Return (x, y) of the center of cell containing provided text 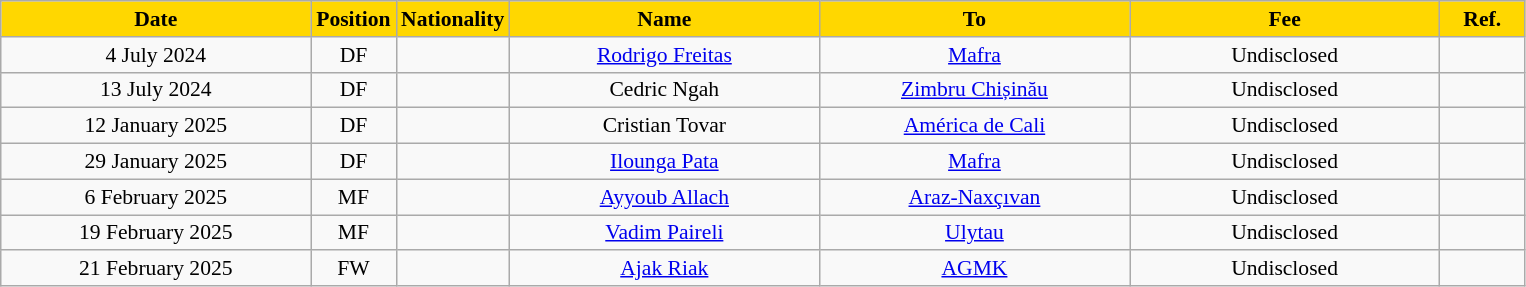
Position (354, 19)
Araz-Naxçıvan (974, 197)
6 February 2025 (156, 197)
Cedric Ngah (664, 90)
Name (664, 19)
FW (354, 269)
Nationality (452, 19)
Rodrigo Freitas (664, 55)
Ulytau (974, 233)
21 February 2025 (156, 269)
Date (156, 19)
To (974, 19)
4 July 2024 (156, 55)
13 July 2024 (156, 90)
AGMK (974, 269)
Ayyoub Allach (664, 197)
Fee (1285, 19)
Ilounga Pata (664, 162)
Vadim Paireli (664, 233)
12 January 2025 (156, 126)
América de Cali (974, 126)
Ajak Riak (664, 269)
Ref. (1482, 19)
Zimbru Chișinău (974, 90)
29 January 2025 (156, 162)
19 February 2025 (156, 233)
Cristian Tovar (664, 126)
